Output the [x, y] coordinate of the center of the cell containing the given text.  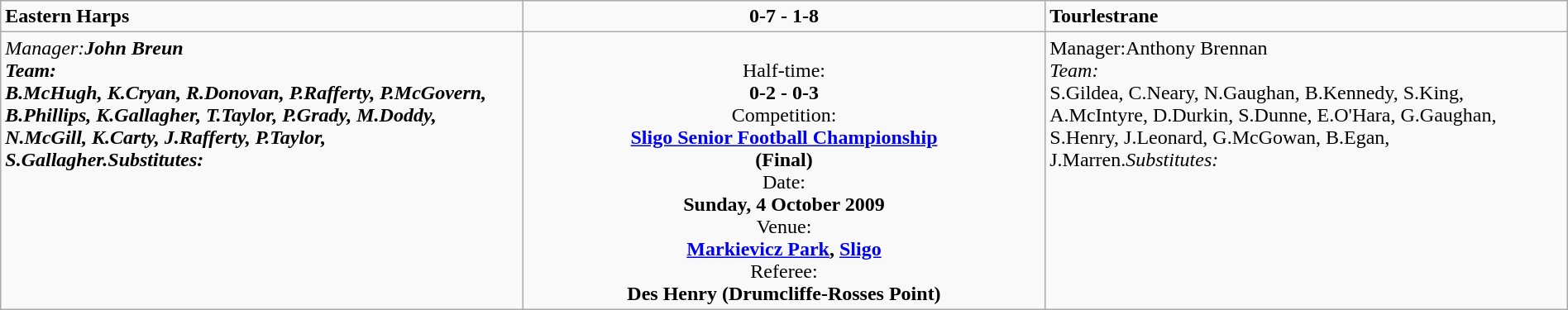
Eastern Harps [262, 17]
0-7 - 1-8 [784, 17]
Tourlestrane [1307, 17]
